Scan for the cell matching the given text and deliver its (x, y) coordinate at center. 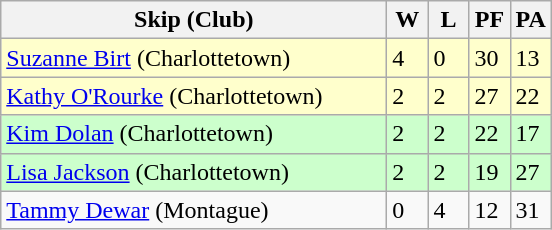
17 (530, 134)
W (408, 20)
Kathy O'Rourke (Charlottetown) (194, 96)
19 (490, 172)
31 (530, 210)
12 (490, 210)
L (448, 20)
13 (530, 58)
Skip (Club) (194, 20)
Suzanne Birt (Charlottetown) (194, 58)
Lisa Jackson (Charlottetown) (194, 172)
Kim Dolan (Charlottetown) (194, 134)
PA (530, 20)
PF (490, 20)
30 (490, 58)
Tammy Dewar (Montague) (194, 210)
